Pinpoint the cell where the given text exists, returning its (X, Y) midpoint coordinate. 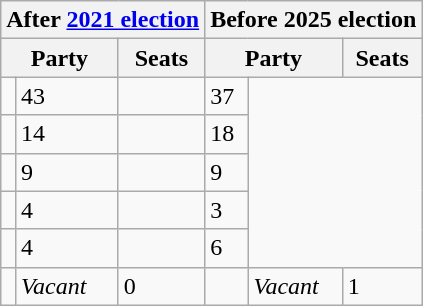
3 (226, 210)
After 2021 election (103, 20)
Before 2025 election (314, 20)
37 (226, 96)
14 (68, 134)
0 (162, 286)
1 (382, 286)
43 (68, 96)
18 (226, 134)
6 (226, 248)
